Provide the (x, y) coordinate of the cell's center where the given text is located.  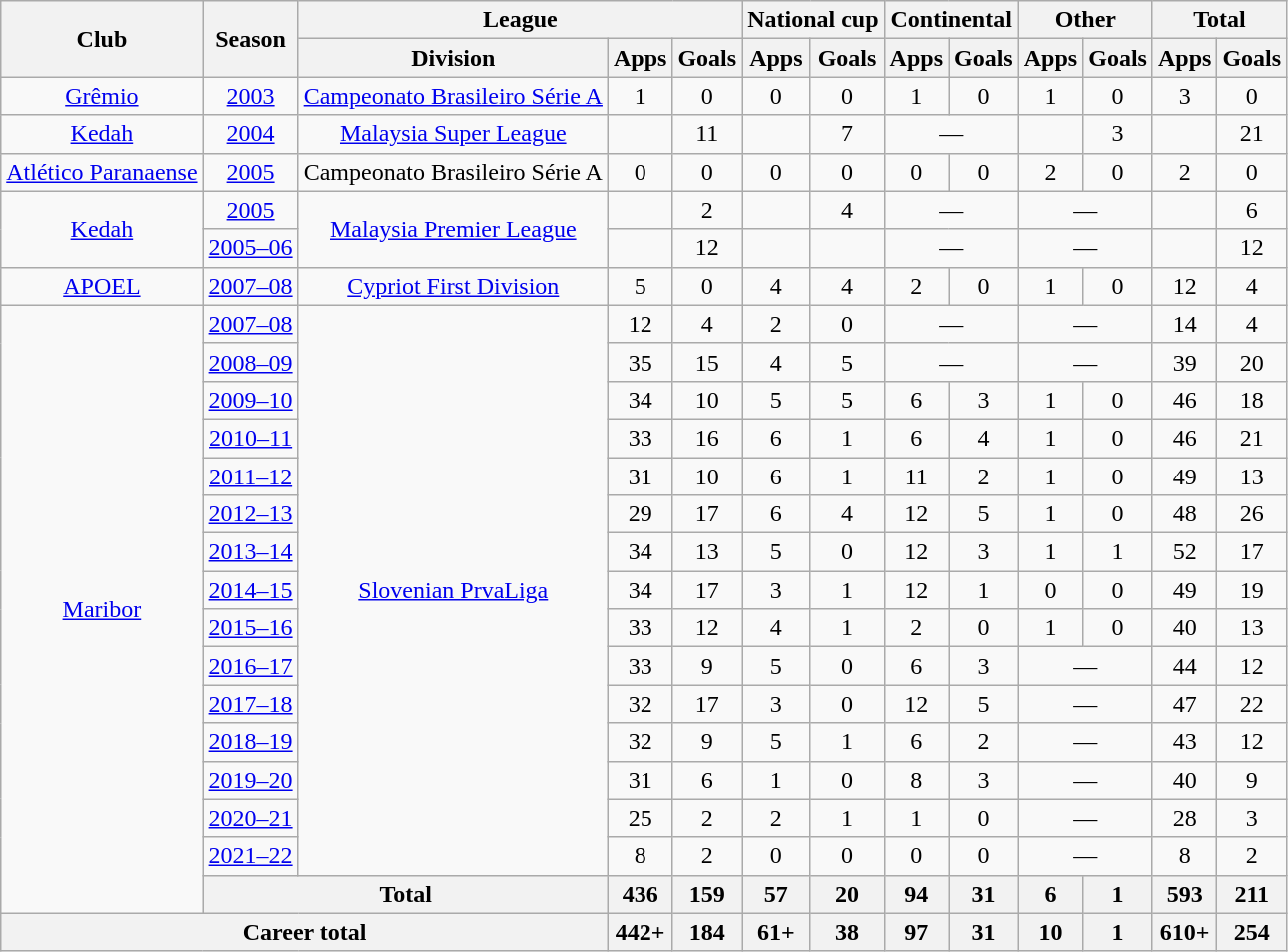
2005–06 (250, 248)
2004 (250, 134)
2012–13 (250, 514)
Malaysia Super League (453, 134)
29 (640, 514)
2011–12 (250, 476)
94 (916, 894)
Cypriot First Division (453, 286)
436 (640, 894)
593 (1184, 894)
2014–15 (250, 590)
2020–21 (250, 818)
Slovenian PrvaLiga (453, 589)
2015–16 (250, 628)
Career total (305, 932)
184 (707, 932)
15 (707, 362)
2017–18 (250, 704)
26 (1252, 514)
14 (1184, 324)
APOEL (102, 286)
44 (1184, 666)
Malaysia Premier League (453, 229)
19 (1252, 590)
47 (1184, 704)
2016–17 (250, 666)
Grêmio (102, 96)
25 (640, 818)
22 (1252, 704)
Maribor (102, 609)
Other (1085, 20)
48 (1184, 514)
52 (1184, 552)
2018–19 (250, 742)
Division (453, 58)
Continental (951, 20)
97 (916, 932)
57 (776, 894)
39 (1184, 362)
159 (707, 894)
61+ (776, 932)
2010–11 (250, 438)
254 (1252, 932)
2003 (250, 96)
35 (640, 362)
16 (707, 438)
442+ (640, 932)
28 (1184, 818)
2013–14 (250, 552)
National cup (813, 20)
2009–10 (250, 400)
7 (847, 134)
Club (102, 39)
2021–22 (250, 856)
Season (250, 39)
2008–09 (250, 362)
43 (1184, 742)
38 (847, 932)
18 (1252, 400)
2019–20 (250, 780)
211 (1252, 894)
League (520, 20)
610+ (1184, 932)
Atlético Paranaense (102, 172)
